From the cell containing the given text, extract its center point as (x, y) coordinate. 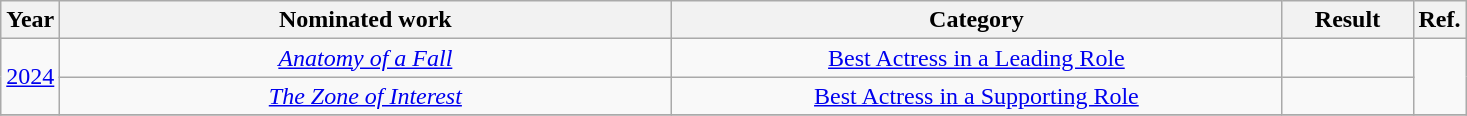
The Zone of Interest (366, 96)
Year (30, 20)
Result (1348, 20)
Category (976, 20)
Best Actress in a Leading Role (976, 58)
Best Actress in a Supporting Role (976, 96)
Anatomy of a Fall (366, 58)
Ref. (1440, 20)
Nominated work (366, 20)
2024 (30, 77)
